Output the [X, Y] coordinate of the center of the cell containing the given text.  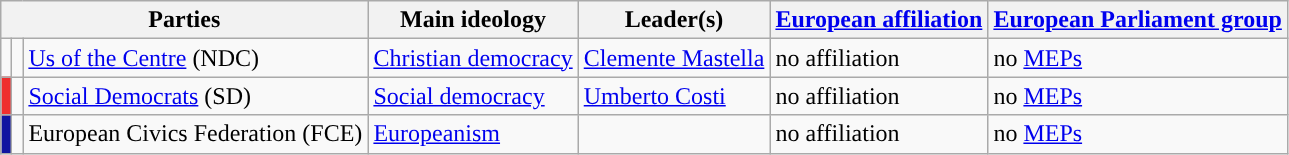
Parties [184, 20]
Us of the Centre (NDC) [196, 58]
Main ideology [473, 20]
Christian democracy [473, 58]
European affiliation [879, 20]
Clemente Mastella [674, 58]
European Civics Federation (FCE) [196, 134]
Social democracy [473, 96]
Umberto Costi [674, 96]
Leader(s) [674, 20]
European Parliament group [1138, 20]
Social Democrats (SD) [196, 96]
Europeanism [473, 134]
